For the text-containing cell, return its midpoint in (X, Y) coordinate format. 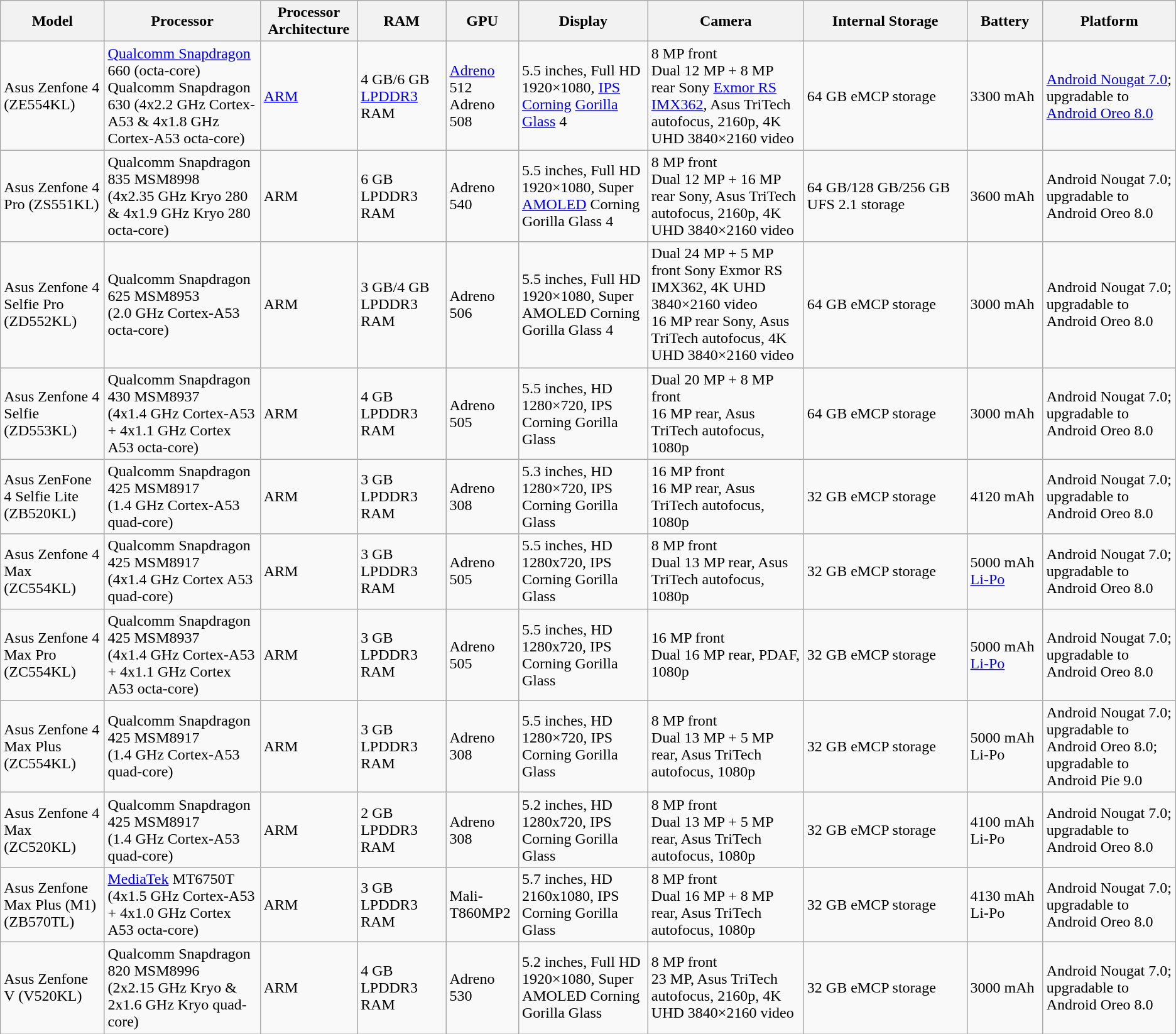
Camera (726, 21)
8 MP frontDual 13 MP rear, Asus TriTech autofocus, 1080p (726, 572)
Qualcomm Snapdragon 430 MSM8937 (4x1.4 GHz Cortex-A53 + 4x1.1 GHz Cortex A53 octa-core) (182, 413)
Display (583, 21)
Adreno 540 (482, 196)
RAM (402, 21)
Asus Zenfone 4 Selfie Pro (ZD552KL) (53, 305)
16 MP front 16 MP rear, Asus TriTech autofocus, 1080p (726, 496)
5.5 inches, Full HD 1920×1080, IPS Corning Gorilla Glass 4 (583, 95)
Qualcomm Snapdragon 835 MSM8998 (4x2.35 GHz Kryo 280 & 4x1.9 GHz Kryo 280 octa-core) (182, 196)
4130 mAh Li-Po (1005, 905)
Asus Zenfone 4 Max (ZC520KL) (53, 829)
Processor (182, 21)
8 MP front23 MP, Asus TriTech autofocus, 2160p, 4K UHD 3840×2160 video (726, 988)
3 GB/4 GB LPDDR3 RAM (402, 305)
Adreno 530 (482, 988)
Asus Zenfone V (V520KL) (53, 988)
Asus Zenfone 4 Max Pro (ZC554KL) (53, 655)
Asus Zenfone 4 Selfie (ZD553KL) (53, 413)
5.3 inches, HD 1280×720, IPS Corning Gorilla Glass (583, 496)
Dual 20 MP + 8 MP front 16 MP rear, Asus TriTech autofocus, 1080p (726, 413)
8 MP frontDual 16 MP + 8 MP rear, Asus TriTech autofocus, 1080p (726, 905)
Model (53, 21)
8 MP front Dual 12 MP + 16 MP rear Sony, Asus TriTech autofocus, 2160p, 4K UHD 3840×2160 video (726, 196)
3300 mAh (1005, 95)
2 GB LPDDR3 RAM (402, 829)
Asus Zenfone 4 Max (ZC554KL) (53, 572)
Asus Zenfone 4 Pro (ZS551KL) (53, 196)
Android Nougat 7.0; upgradable to Android Oreo 8.0; upgradable to Android Pie 9.0 (1109, 746)
Processor Architecture (308, 21)
MediaTek MT6750T (4x1.5 GHz Cortex-A53 + 4x1.0 GHz Cortex A53 octa-core) (182, 905)
64 GB/128 GB/256 GB UFS 2.1 storage (885, 196)
Qualcomm Snapdragon 660 (octa-core)Qualcomm Snapdragon 630 (4x2.2 GHz Cortex-A53 & 4x1.8 GHz Cortex-A53 octa-core) (182, 95)
Asus Zenfone 4 Max Plus (ZC554KL) (53, 746)
4120 mAh (1005, 496)
Dual 24 MP + 5 MP front Sony Exmor RS IMX362, 4K UHD 3840×2160 video16 MP rear Sony, Asus TriTech autofocus, 4K UHD 3840×2160 video (726, 305)
Asus ZenFone 4 Selfie Lite (ZB520KL) (53, 496)
5.7 inches, HD 2160x1080, IPS Corning Gorilla Glass (583, 905)
GPU (482, 21)
Adreno 506 (482, 305)
Asus Zenfone Max Plus (M1) (ZB570TL) (53, 905)
Qualcomm Snapdragon 425 MSM8917 (4x1.4 GHz Cortex A53 quad-core) (182, 572)
3600 mAh (1005, 196)
5.2 inches, Full HD 1920×1080, Super AMOLED Corning Gorilla Glass (583, 988)
Qualcomm Snapdragon 425 MSM8937 (4x1.4 GHz Cortex-A53 + 4x1.1 GHz Cortex A53 octa-core) (182, 655)
6 GB LPDDR3 RAM (402, 196)
Adreno 512Adreno 508 (482, 95)
4100 mAh Li-Po (1005, 829)
Internal Storage (885, 21)
4 GB/6 GB LPDDR3 RAM (402, 95)
16 MP frontDual 16 MP rear, PDAF, 1080p (726, 655)
8 MP front Dual 12 MP + 8 MP rear Sony Exmor RS IMX362, Asus TriTech autofocus, 2160p, 4K UHD 3840×2160 video (726, 95)
Battery (1005, 21)
Qualcomm Snapdragon 625 MSM8953 (2.0 GHz Cortex-A53 octa-core) (182, 305)
Qualcomm Snapdragon 820 MSM8996 (2x2.15 GHz Kryo & 2x1.6 GHz Kryo quad-core) (182, 988)
Asus Zenfone 4 (ZE554KL) (53, 95)
Platform (1109, 21)
5.2 inches, HD 1280x720, IPS Corning Gorilla Glass (583, 829)
Mali-T860MP2 (482, 905)
